Return the (X, Y) coordinate for the center point of the cell that contains the specified text.  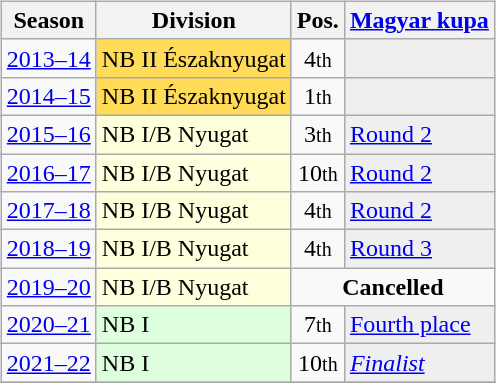
Magyar kupa (419, 20)
2017–18 (48, 211)
2015–16 (48, 134)
Cancelled (392, 287)
Pos. (318, 20)
2018–19 (48, 249)
3th (318, 134)
Finalist (419, 363)
2013–14 (48, 58)
Season (48, 20)
2016–17 (48, 173)
2021–22 (48, 363)
Round 3 (419, 249)
2019–20 (48, 287)
2020–21 (48, 325)
1th (318, 96)
Fourth place (419, 325)
7th (318, 325)
2014–15 (48, 96)
Division (194, 20)
